Capture the cell that displays the provided text and extract its [X, Y] central coordinate. 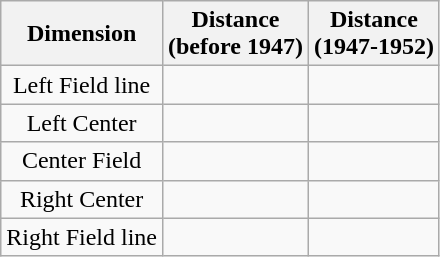
Right Center [82, 199]
Left Field line [82, 85]
Distance(1947-1952) [374, 34]
Distance(before 1947) [235, 34]
Left Center [82, 123]
Dimension [82, 34]
Right Field line [82, 237]
Center Field [82, 161]
